Determine the (X, Y) coordinate at the center of the cell enclosing the given text.  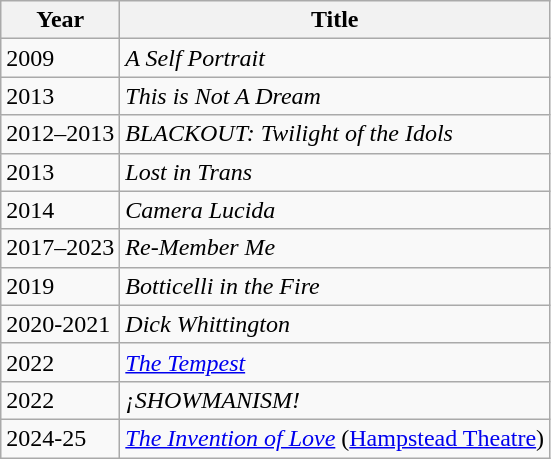
2017–2023 (60, 248)
2020-2021 (60, 324)
Dick Whittington (335, 324)
The Invention of Love (Hampstead Theatre) (335, 438)
A Self Portrait (335, 58)
2019 (60, 286)
The Tempest (335, 362)
Title (335, 20)
Camera Lucida (335, 210)
2009 (60, 58)
2014 (60, 210)
2012–2013 (60, 134)
Lost in Trans (335, 172)
2024-25 (60, 438)
This is Not A Dream (335, 96)
Re-Member Me (335, 248)
Year (60, 20)
Botticelli in the Fire (335, 286)
¡SHOWMANISM! (335, 400)
BLACKOUT: Twilight of the Idols (335, 134)
